Search for the cell housing the specified text and yield its (X, Y) center coordinate. 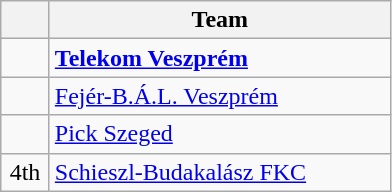
Team (220, 20)
Fejér-B.Á.L. Veszprém (220, 96)
Schieszl-Budakalász FKC (220, 172)
4th (26, 172)
Telekom Veszprém (220, 58)
Pick Szeged (220, 134)
